Search for the cell housing the specified text and yield its [X, Y] center coordinate. 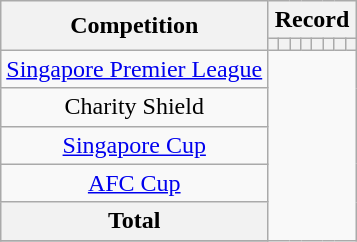
Competition [134, 26]
Record [312, 20]
Charity Shield [134, 107]
Total [134, 221]
Singapore Premier League [134, 69]
AFC Cup [134, 183]
Singapore Cup [134, 145]
